From the cell containing the given text, extract its center point as [x, y] coordinate. 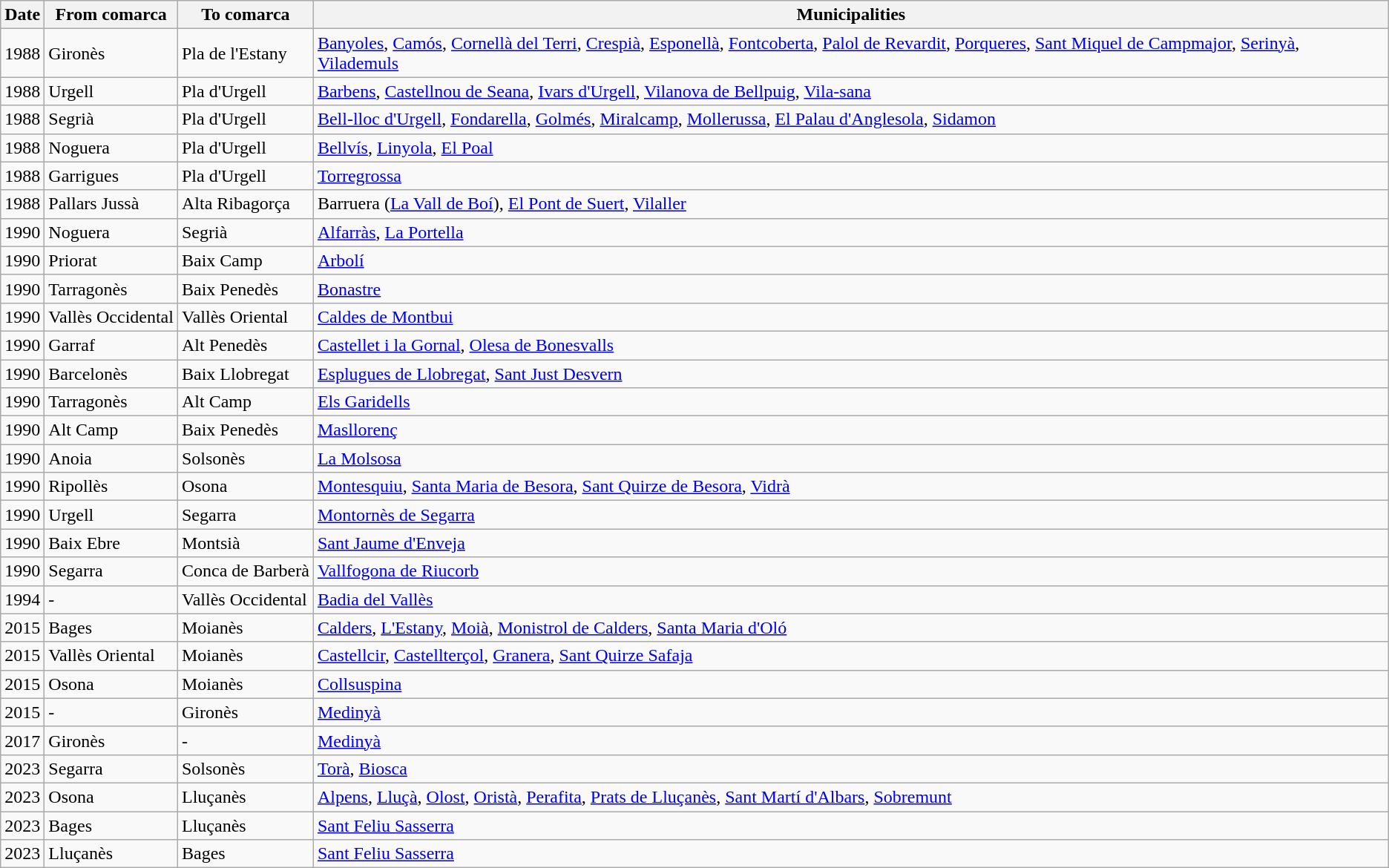
Municipalities [850, 15]
Bonastre [850, 289]
Alfarràs, La Portella [850, 232]
Barruera (La Vall de Boí), El Pont de Suert, Vilaller [850, 204]
Barcelonès [111, 373]
Anoia [111, 458]
Priorat [111, 260]
Pla de l'Estany [245, 53]
Badia del Vallès [850, 599]
Date [22, 15]
Conca de Barberà [245, 571]
From comarca [111, 15]
Bell-lloc d'Urgell, Fondarella, Golmés, Miralcamp, Mollerussa, El Palau d'Anglesola, Sidamon [850, 119]
Alta Ribagorça [245, 204]
Castellcir, Castellterçol, Granera, Sant Quirze Safaja [850, 656]
Collsuspina [850, 684]
Garraf [111, 345]
Calders, L'Estany, Moià, Monistrol de Calders, Santa Maria d'Oló [850, 628]
Alt Penedès [245, 345]
Ripollès [111, 487]
Montornès de Segarra [850, 515]
Barbens, Castellnou de Seana, Ivars d'Urgell, Vilanova de Bellpuig, Vila-sana [850, 91]
Arbolí [850, 260]
Torregrossa [850, 176]
Bellvís, Linyola, El Poal [850, 148]
Alpens, Lluçà, Olost, Oristà, Perafita, Prats de Lluçanès, Sant Martí d'Albars, Sobremunt [850, 797]
Garrigues [111, 176]
Masllorenç [850, 430]
Baix Llobregat [245, 373]
Caldes de Montbui [850, 317]
To comarca [245, 15]
Vallfogona de Riucorb [850, 571]
Montsià [245, 543]
Els Garidells [850, 402]
La Molsosa [850, 458]
Esplugues de Llobregat, Sant Just Desvern [850, 373]
Torà, Biosca [850, 769]
Banyoles, Camós, Cornellà del Terri, Crespià, Esponellà, Fontcoberta, Palol de Revardit, Porqueres, Sant Miquel de Campmajor, Serinyà, Vilademuls [850, 53]
Pallars Jussà [111, 204]
Baix Camp [245, 260]
Baix Ebre [111, 543]
Sant Jaume d'Enveja [850, 543]
Castellet i la Gornal, Olesa de Bonesvalls [850, 345]
Montesquiu, Santa Maria de Besora, Sant Quirze de Besora, Vidrà [850, 487]
2017 [22, 740]
1994 [22, 599]
